Extract the [x, y] coordinate from the center of the cell holding the provided text.  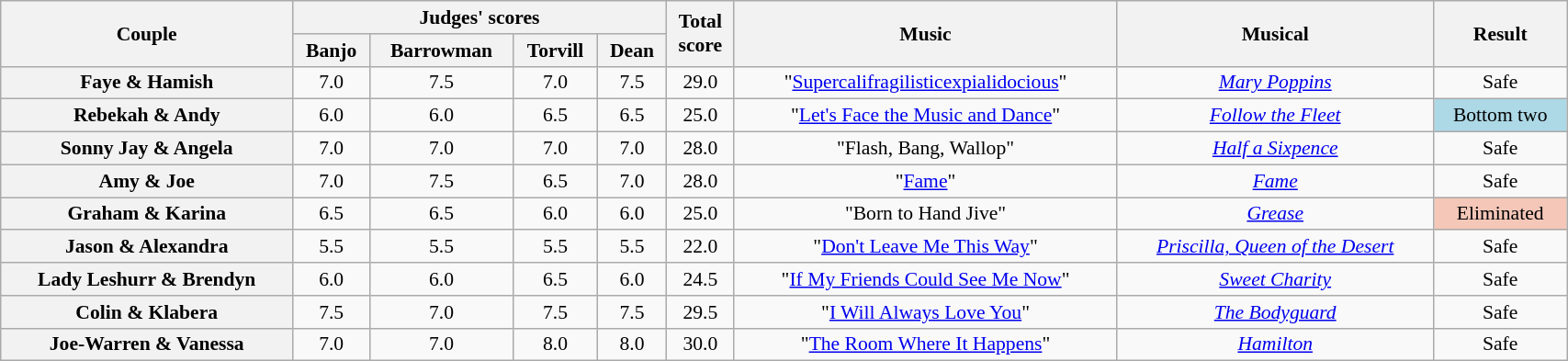
Colin & Klabera [147, 312]
"Supercalifragilisticexpialidocious" [925, 83]
Fame [1275, 181]
Banjo [332, 51]
29.0 [700, 83]
Mary Poppins [1275, 83]
Eliminated [1501, 214]
The Bodyguard [1275, 312]
Sonny Jay & Angela [147, 149]
Joe-Warren & Vanessa [147, 344]
24.5 [700, 279]
"Let's Face the Music and Dance" [925, 116]
"The Room Where It Happens" [925, 344]
Grease [1275, 214]
22.0 [700, 247]
"Born to Hand Jive" [925, 214]
Faye & Hamish [147, 83]
"I Will Always Love You" [925, 312]
Half a Sixpence [1275, 149]
"Fame" [925, 181]
29.5 [700, 312]
Couple [147, 33]
Barrowman [442, 51]
Graham & Karina [147, 214]
Judges' scores [479, 17]
Hamilton [1275, 344]
Music [925, 33]
Follow the Fleet [1275, 116]
Totalscore [700, 33]
Result [1501, 33]
Amy & Joe [147, 181]
Rebekah & Andy [147, 116]
"Flash, Bang, Wallop" [925, 149]
"Don't Leave Me This Way" [925, 247]
Jason & Alexandra [147, 247]
Lady Leshurr & Brendyn [147, 279]
30.0 [700, 344]
Torvill [555, 51]
Priscilla, Queen of the Desert [1275, 247]
Bottom two [1501, 116]
Musical [1275, 33]
Dean [632, 51]
"If My Friends Could See Me Now" [925, 279]
Sweet Charity [1275, 279]
